Identify which cell holds the provided text, then report its [X, Y] central coordinate. 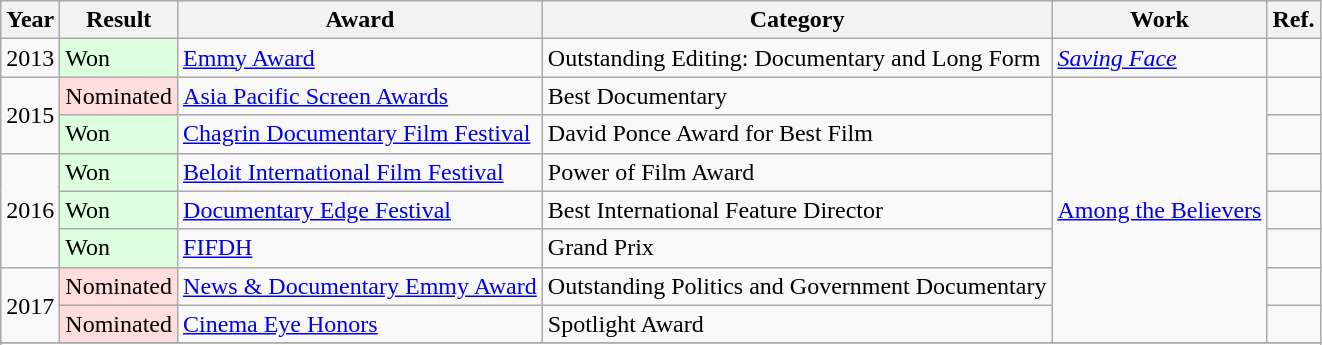
Best International Feature Director [797, 210]
Ref. [1294, 20]
Power of Film Award [797, 172]
Grand Prix [797, 248]
FIFDH [360, 248]
Best Documentary [797, 96]
Emmy Award [360, 58]
David Ponce Award for Best Film [797, 134]
Spotlight Award [797, 324]
Outstanding Politics and Government Documentary [797, 286]
Year [30, 20]
2013 [30, 58]
Among the Believers [1160, 210]
2015 [30, 115]
Asia Pacific Screen Awards [360, 96]
News & Documentary Emmy Award [360, 286]
Result [119, 20]
Category [797, 20]
Chagrin Documentary Film Festival [360, 134]
Award [360, 20]
2016 [30, 210]
Work [1160, 20]
2017 [30, 305]
Cinema Eye Honors [360, 324]
Outstanding Editing: Documentary and Long Form [797, 58]
Saving Face [1160, 58]
Documentary Edge Festival [360, 210]
Beloit International Film Festival [360, 172]
